Find where the given text appears and provide that cell's center as [X, Y] coordinate. 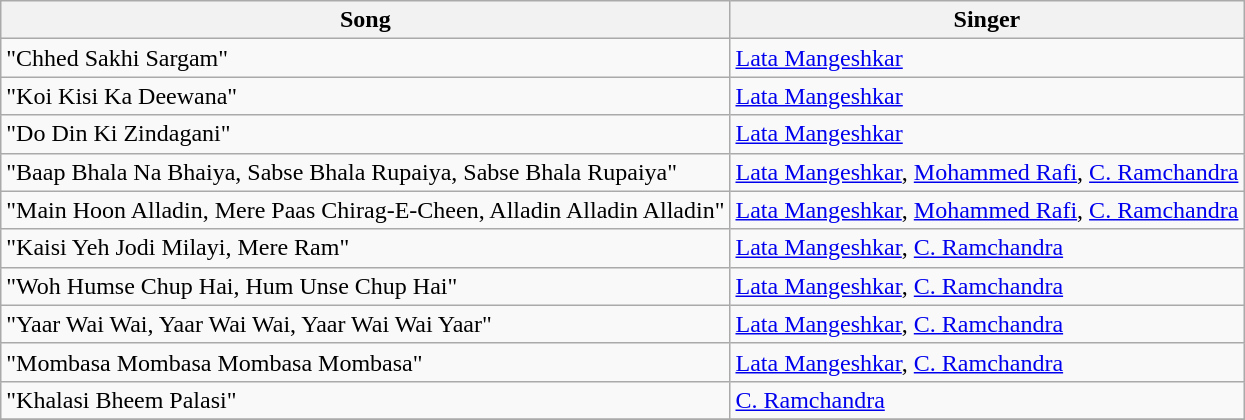
"Khalasi Bheem Palasi" [366, 400]
Song [366, 20]
Singer [987, 20]
"Mombasa Mombasa Mombasa Mombasa" [366, 362]
C. Ramchandra [987, 400]
"Baap Bhala Na Bhaiya, Sabse Bhala Rupaiya, Sabse Bhala Rupaiya" [366, 172]
"Koi Kisi Ka Deewana" [366, 96]
"Main Hoon Alladin, Mere Paas Chirag-E-Cheen, Alladin Alladin Alladin" [366, 210]
"Woh Humse Chup Hai, Hum Unse Chup Hai" [366, 286]
"Do Din Ki Zindagani" [366, 134]
"Yaar Wai Wai, Yaar Wai Wai, Yaar Wai Wai Yaar" [366, 324]
"Kaisi Yeh Jodi Milayi, Mere Ram" [366, 248]
"Chhed Sakhi Sargam" [366, 58]
